Return (X, Y) of the center of cell containing provided text 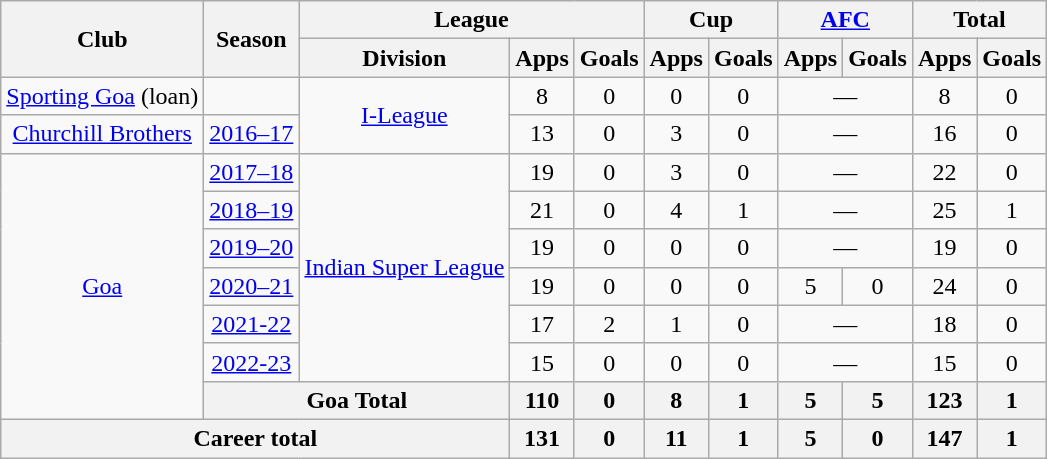
AFC (845, 20)
13 (542, 134)
2020–21 (252, 286)
Season (252, 39)
25 (944, 210)
I-League (404, 115)
4 (676, 210)
Indian Super League (404, 267)
Churchill Brothers (102, 134)
123 (944, 400)
11 (676, 438)
2021-22 (252, 324)
Division (404, 58)
2017–18 (252, 172)
Total (979, 20)
2016–17 (252, 134)
2018–19 (252, 210)
Career total (256, 438)
Club (102, 39)
League (472, 20)
2019–20 (252, 248)
131 (542, 438)
Cup (711, 20)
22 (944, 172)
Goa (102, 286)
18 (944, 324)
147 (944, 438)
24 (944, 286)
16 (944, 134)
Sporting Goa (loan) (102, 96)
110 (542, 400)
2022-23 (252, 362)
21 (542, 210)
2 (609, 324)
Goa Total (357, 400)
17 (542, 324)
